Output the (X, Y) coordinate of the center of the cell containing the given text.  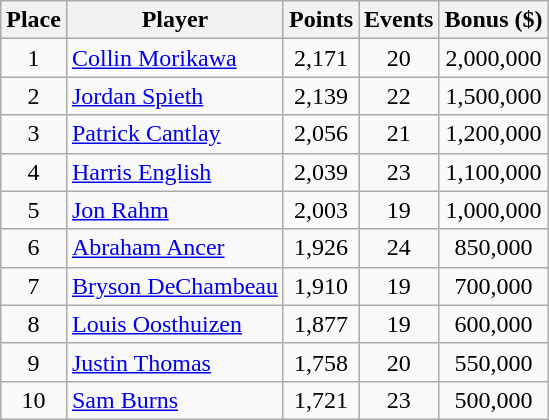
550,000 (494, 362)
1,877 (320, 324)
6 (34, 248)
Jon Rahm (174, 210)
2 (34, 96)
2,003 (320, 210)
Place (34, 20)
700,000 (494, 286)
Patrick Cantlay (174, 134)
Harris English (174, 172)
2,171 (320, 58)
22 (399, 96)
24 (399, 248)
Collin Morikawa (174, 58)
Bryson DeChambeau (174, 286)
2,000,000 (494, 58)
600,000 (494, 324)
Points (320, 20)
Player (174, 20)
1,721 (320, 400)
850,000 (494, 248)
21 (399, 134)
Sam Burns (174, 400)
2,056 (320, 134)
Events (399, 20)
3 (34, 134)
500,000 (494, 400)
2,139 (320, 96)
Louis Oosthuizen (174, 324)
9 (34, 362)
1,200,000 (494, 134)
1,910 (320, 286)
Jordan Spieth (174, 96)
Bonus ($) (494, 20)
4 (34, 172)
10 (34, 400)
1 (34, 58)
8 (34, 324)
1,758 (320, 362)
1,000,000 (494, 210)
2,039 (320, 172)
1,500,000 (494, 96)
Abraham Ancer (174, 248)
1,100,000 (494, 172)
Justin Thomas (174, 362)
7 (34, 286)
5 (34, 210)
1,926 (320, 248)
